From the cell containing the given text, extract its center point as [X, Y] coordinate. 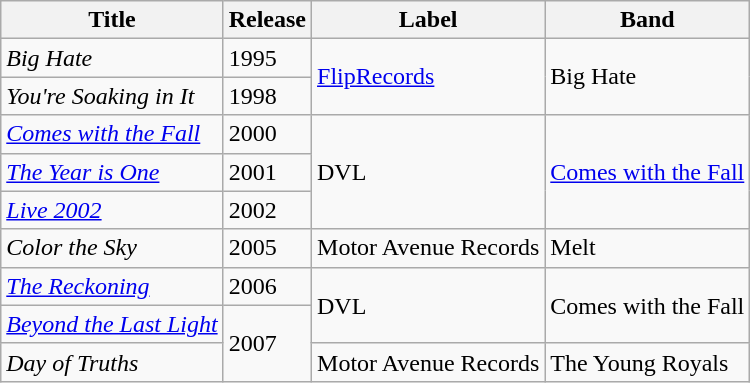
Release [267, 20]
2007 [267, 343]
2001 [267, 172]
1998 [267, 96]
Day of Truths [112, 362]
Band [648, 20]
The Year is One [112, 172]
Color the Sky [112, 248]
2006 [267, 286]
Melt [648, 248]
Title [112, 20]
The Reckoning [112, 286]
Beyond the Last Light [112, 324]
Label [428, 20]
2000 [267, 134]
The Young Royals [648, 362]
2002 [267, 210]
1995 [267, 58]
2005 [267, 248]
FlipRecords [428, 77]
You're Soaking in It [112, 96]
Live 2002 [112, 210]
